Output the [X, Y] coordinate of the center of the cell containing the given text.  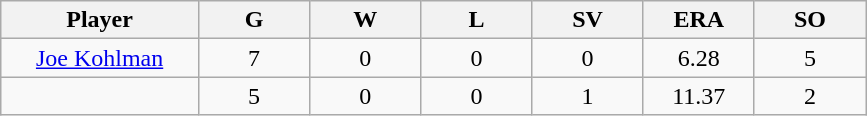
2 [810, 96]
W [366, 20]
L [476, 20]
11.37 [698, 96]
1 [588, 96]
7 [254, 58]
SO [810, 20]
G [254, 20]
Joe Kohlman [100, 58]
ERA [698, 20]
Player [100, 20]
6.28 [698, 58]
SV [588, 20]
